Return [X, Y] of the center of cell containing provided text 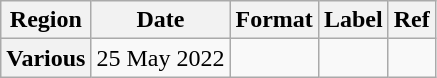
Date [160, 20]
Format [274, 20]
Ref [412, 20]
Various [46, 58]
25 May 2022 [160, 58]
Region [46, 20]
Label [353, 20]
